Find where the given text appears and provide that cell's center as (X, Y) coordinate. 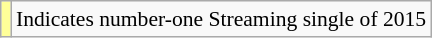
Indicates number-one Streaming single of 2015 (221, 19)
